Provide the [x, y] coordinate of the cell's center where the given text is located.  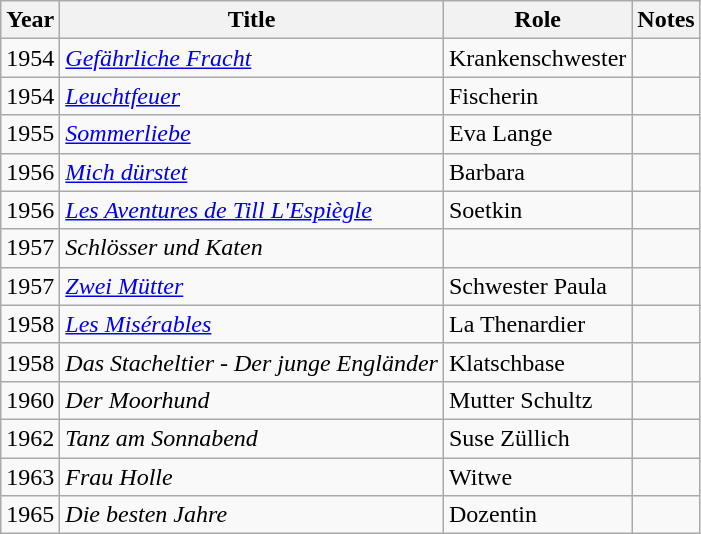
Barbara [537, 172]
Eva Lange [537, 134]
1960 [30, 400]
Schlösser und Katen [252, 248]
Fischerin [537, 96]
1955 [30, 134]
Year [30, 20]
Zwei Mütter [252, 286]
Tanz am Sonnabend [252, 438]
Notes [666, 20]
Klatschbase [537, 362]
Dozentin [537, 515]
Sommerliebe [252, 134]
Krankenschwester [537, 58]
Die besten Jahre [252, 515]
Witwe [537, 477]
Les Misérables [252, 324]
Gefährliche Fracht [252, 58]
Frau Holle [252, 477]
Mich dürstet [252, 172]
1962 [30, 438]
Les Aventures de Till L'Espiègle [252, 210]
La Thenardier [537, 324]
Mutter Schultz [537, 400]
Soetkin [537, 210]
Title [252, 20]
Der Moorhund [252, 400]
Das Stacheltier - Der junge Engländer [252, 362]
Suse Züllich [537, 438]
Schwester Paula [537, 286]
Leuchtfeuer [252, 96]
1965 [30, 515]
1963 [30, 477]
Role [537, 20]
